Provide the (x, y) coordinate of the cell's center where the given text is located.  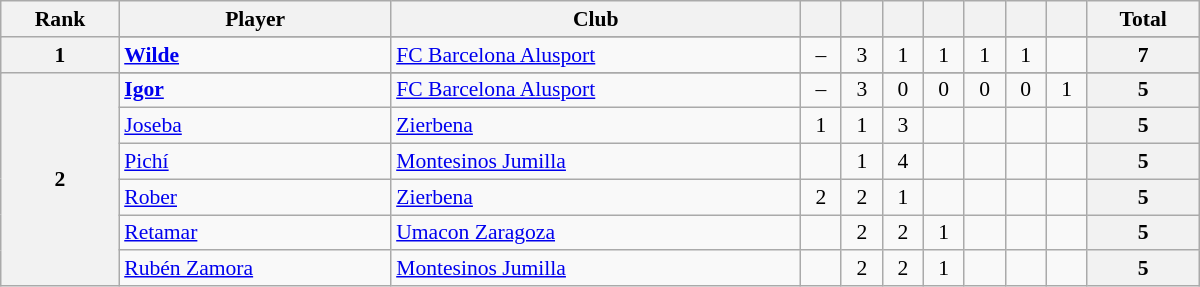
Rober (255, 197)
Pichí (255, 162)
Rubén Zamora (255, 269)
Wilde (255, 55)
4 (902, 162)
Total (1143, 19)
Retamar (255, 233)
Igor (255, 90)
Joseba (255, 126)
7 (1143, 55)
Club (596, 19)
Rank (60, 19)
Player (255, 19)
Umacon Zaragoza (596, 233)
